Return the (X, Y) coordinate for the center point of the cell that contains the specified text.  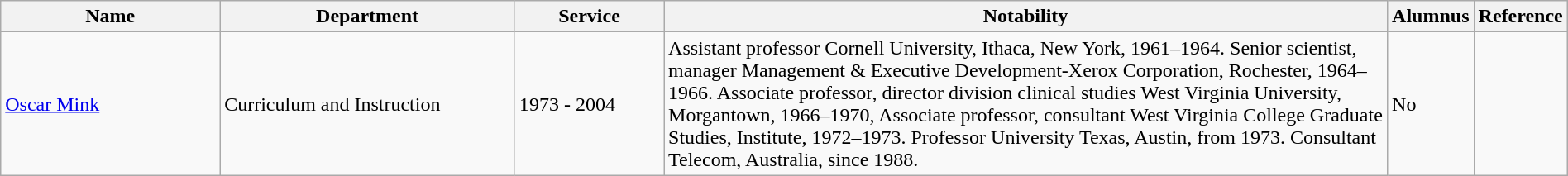
Department (367, 17)
Service (589, 17)
Curriculum and Instruction (367, 104)
1973 - 2004 (589, 104)
Name (111, 17)
No (1431, 104)
Oscar Mink (111, 104)
Alumnus (1431, 17)
Notability (1025, 17)
Reference (1520, 17)
